Return the [x, y] coordinate for the center point of the cell that contains the specified text.  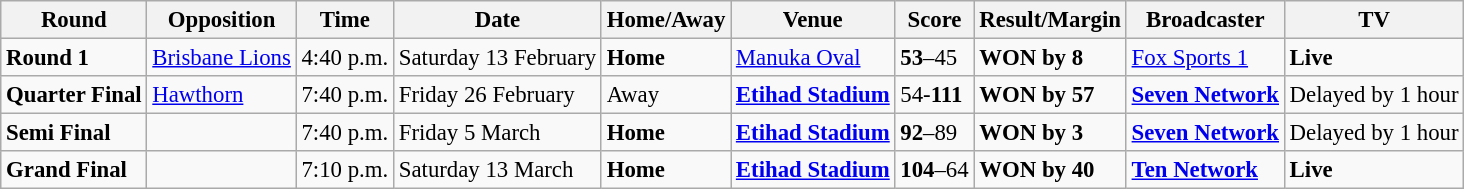
Round [74, 20]
Ten Network [1205, 170]
104–64 [934, 170]
TV [1374, 20]
Score [934, 20]
Opposition [222, 20]
Friday 5 March [497, 133]
Manuka Oval [813, 58]
Date [497, 20]
Brisbane Lions [222, 58]
7:10 p.m. [344, 170]
Round 1 [74, 58]
Hawthorn [222, 95]
WON by 40 [1050, 170]
Quarter Final [74, 95]
Saturday 13 February [497, 58]
53–45 [934, 58]
92–89 [934, 133]
Result/Margin [1050, 20]
WON by 57 [1050, 95]
Away [666, 95]
Time [344, 20]
Fox Sports 1 [1205, 58]
Semi Final [74, 133]
WON by 3 [1050, 133]
Home/Away [666, 20]
WON by 8 [1050, 58]
Saturday 13 March [497, 170]
Broadcaster [1205, 20]
4:40 p.m. [344, 58]
Grand Final [74, 170]
Friday 26 February [497, 95]
54-111 [934, 95]
Venue [813, 20]
